Return [X, Y] of the center of cell containing provided text 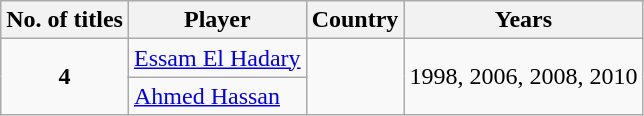
Country [355, 20]
Player [217, 20]
4 [65, 77]
No. of titles [65, 20]
Ahmed Hassan [217, 96]
Years [524, 20]
Essam El Hadary [217, 58]
1998, 2006, 2008, 2010 [524, 77]
